Locate the cell with the specified text and output its [x, y] center coordinate. 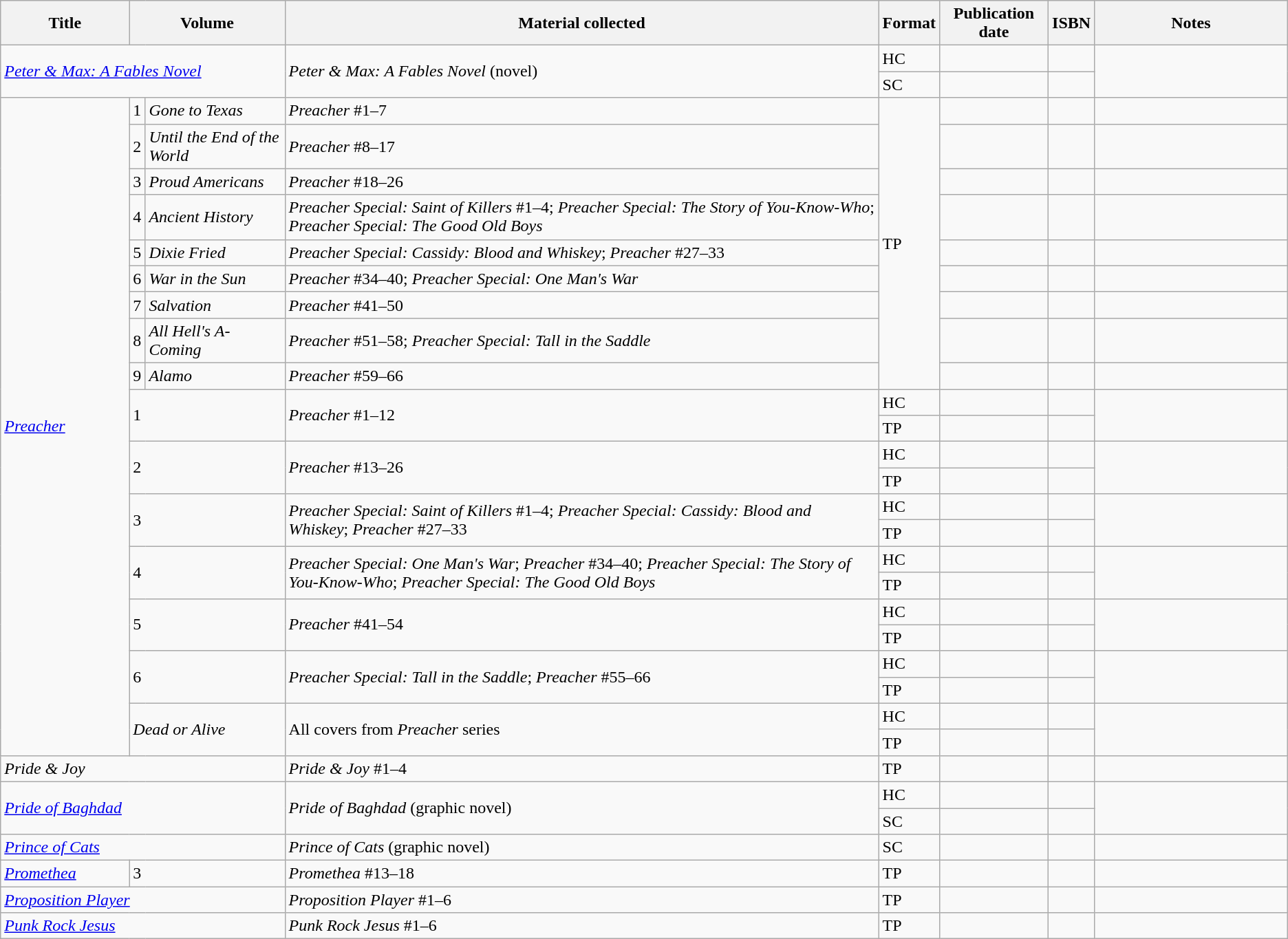
Proposition Player #1–6 [582, 900]
8 [138, 340]
Preacher #59–66 [582, 376]
Dixie Fried [215, 252]
Material collected [582, 23]
Publication date [994, 23]
Prince of Cats (graphic novel) [582, 848]
Peter & Max: A Fables Novel (novel) [582, 72]
Pride & Joy #1–4 [582, 768]
Preacher #34–40; Preacher Special: One Man's War [582, 279]
Volume [207, 23]
Promethea [65, 874]
7 [138, 305]
Preacher #1–12 [582, 415]
Preacher Special: Saint of Killers #1–4; Preacher Special: The Story of You-Know-Who; Preacher Special: The Good Old Boys [582, 217]
Salvation [215, 305]
Preacher Special: One Man's War; Preacher #34–40; Preacher Special: The Story of You-Know-Who; Preacher Special: The Good Old Boys [582, 572]
Preacher #18–26 [582, 182]
Preacher Special: Tall in the Saddle; Preacher #55–66 [582, 677]
Preacher #13–26 [582, 468]
Pride & Joy [143, 768]
All covers from Preacher series [582, 729]
Gone to Texas [215, 111]
Pride of Baghdad [143, 808]
Preacher Special: Cassidy: Blood and Whiskey; Preacher #27–33 [582, 252]
Title [65, 23]
Proud Americans [215, 182]
9 [138, 376]
Preacher #41–54 [582, 625]
ISBN [1072, 23]
Punk Rock Jesus #1–6 [582, 926]
Preacher Special: Saint of Killers #1–4; Preacher Special: Cassidy: Blood and Whiskey; Preacher #27–33 [582, 520]
Preacher #51–58; Preacher Special: Tall in the Saddle [582, 340]
Prince of Cats [143, 848]
All Hell's A-Coming [215, 340]
Preacher #8–17 [582, 146]
Preacher [65, 427]
War in the Sun [215, 279]
Peter & Max: A Fables Novel [143, 72]
Pride of Baghdad (graphic novel) [582, 808]
Ancient History [215, 217]
Dead or Alive [207, 729]
Proposition Player [143, 900]
Preacher #1–7 [582, 111]
Punk Rock Jesus [143, 926]
Format [909, 23]
Until the End of the World [215, 146]
Preacher #41–50 [582, 305]
Notes [1192, 23]
Promethea #13–18 [582, 874]
Alamo [215, 376]
